Return [x, y] of the center of cell containing provided text 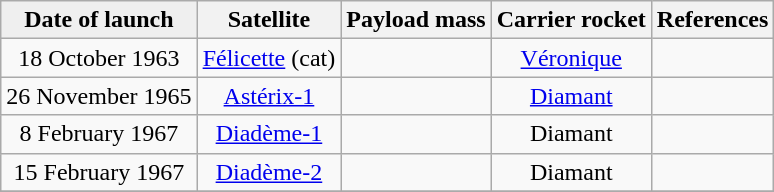
Payload mass [416, 20]
Carrier rocket [571, 20]
Date of launch [99, 20]
Satellite [269, 20]
References [712, 20]
Diadème-1 [269, 134]
18 October 1963 [99, 58]
Véronique [571, 58]
26 November 1965 [99, 96]
8 February 1967 [99, 134]
15 February 1967 [99, 172]
Astérix-1 [269, 96]
Félicette (cat) [269, 58]
Diadème-2 [269, 172]
